Determine the (X, Y) coordinate at the center of the cell enclosing the given text.  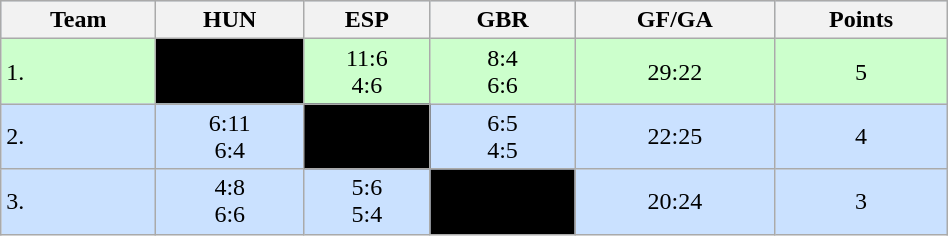
2. (78, 136)
11:64:6 (367, 72)
Team (78, 20)
4 (861, 136)
HUN (230, 20)
20:24 (675, 202)
8:46:6 (502, 72)
GF/GA (675, 20)
3 (861, 202)
4:86:6 (230, 202)
ESP (367, 20)
5 (861, 72)
GBR (502, 20)
22:25 (675, 136)
5:65:4 (367, 202)
1. (78, 72)
6:54:5 (502, 136)
29:22 (675, 72)
Points (861, 20)
3. (78, 202)
6:116:4 (230, 136)
